Locate the cell with the specified text and output its (X, Y) center coordinate. 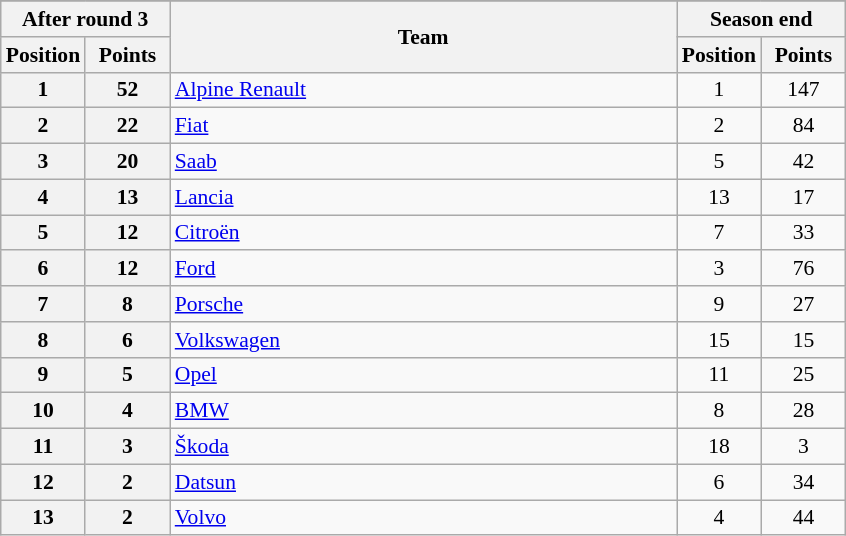
20 (127, 162)
17 (803, 197)
BMW (424, 411)
Porsche (424, 304)
Season end (762, 19)
25 (803, 375)
Volvo (424, 518)
Škoda (424, 447)
Alpine Renault (424, 90)
84 (803, 126)
147 (803, 90)
Team (424, 36)
76 (803, 269)
34 (803, 482)
52 (127, 90)
Lancia (424, 197)
Saab (424, 162)
Volkswagen (424, 340)
10 (43, 411)
22 (127, 126)
33 (803, 233)
After round 3 (86, 19)
44 (803, 518)
Datsun (424, 482)
27 (803, 304)
Fiat (424, 126)
Opel (424, 375)
42 (803, 162)
Citroën (424, 233)
28 (803, 411)
Ford (424, 269)
18 (719, 447)
